Return the (x, y) coordinate for the center point of the cell that contains the specified text.  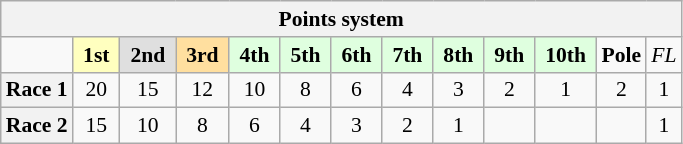
FL (664, 55)
4th (254, 55)
Race 1 (37, 90)
20 (96, 90)
3rd (202, 55)
10th (566, 55)
1st (96, 55)
6th (356, 55)
5th (306, 55)
9th (510, 55)
Points system (342, 19)
2nd (148, 55)
8th (458, 55)
12 (202, 90)
Race 2 (37, 126)
7th (408, 55)
Pole (622, 55)
